Find where the given text appears and provide that cell's center as (x, y) coordinate. 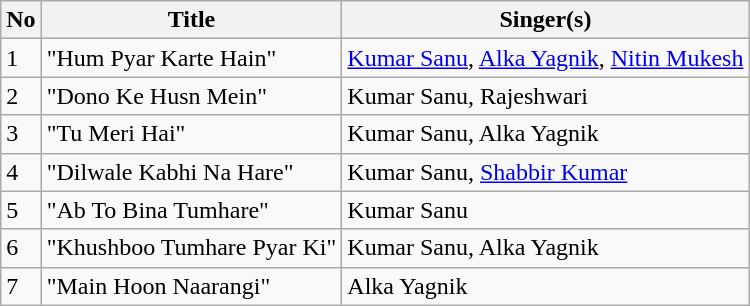
Kumar Sanu (546, 210)
"Khushboo Tumhare Pyar Ki" (192, 248)
"Ab To Bina Tumhare" (192, 210)
Singer(s) (546, 20)
7 (21, 286)
"Dilwale Kabhi Na Hare" (192, 172)
3 (21, 134)
"Dono Ke Husn Mein" (192, 96)
1 (21, 58)
Kumar Sanu, Alka Yagnik, Nitin Mukesh (546, 58)
Kumar Sanu, Shabbir Kumar (546, 172)
Alka Yagnik (546, 286)
4 (21, 172)
"Hum Pyar Karte Hain" (192, 58)
No (21, 20)
"Tu Meri Hai" (192, 134)
Kumar Sanu, Rajeshwari (546, 96)
6 (21, 248)
Title (192, 20)
5 (21, 210)
"Main Hoon Naarangi" (192, 286)
2 (21, 96)
